Scan for the cell matching the given text and deliver its [x, y] coordinate at center. 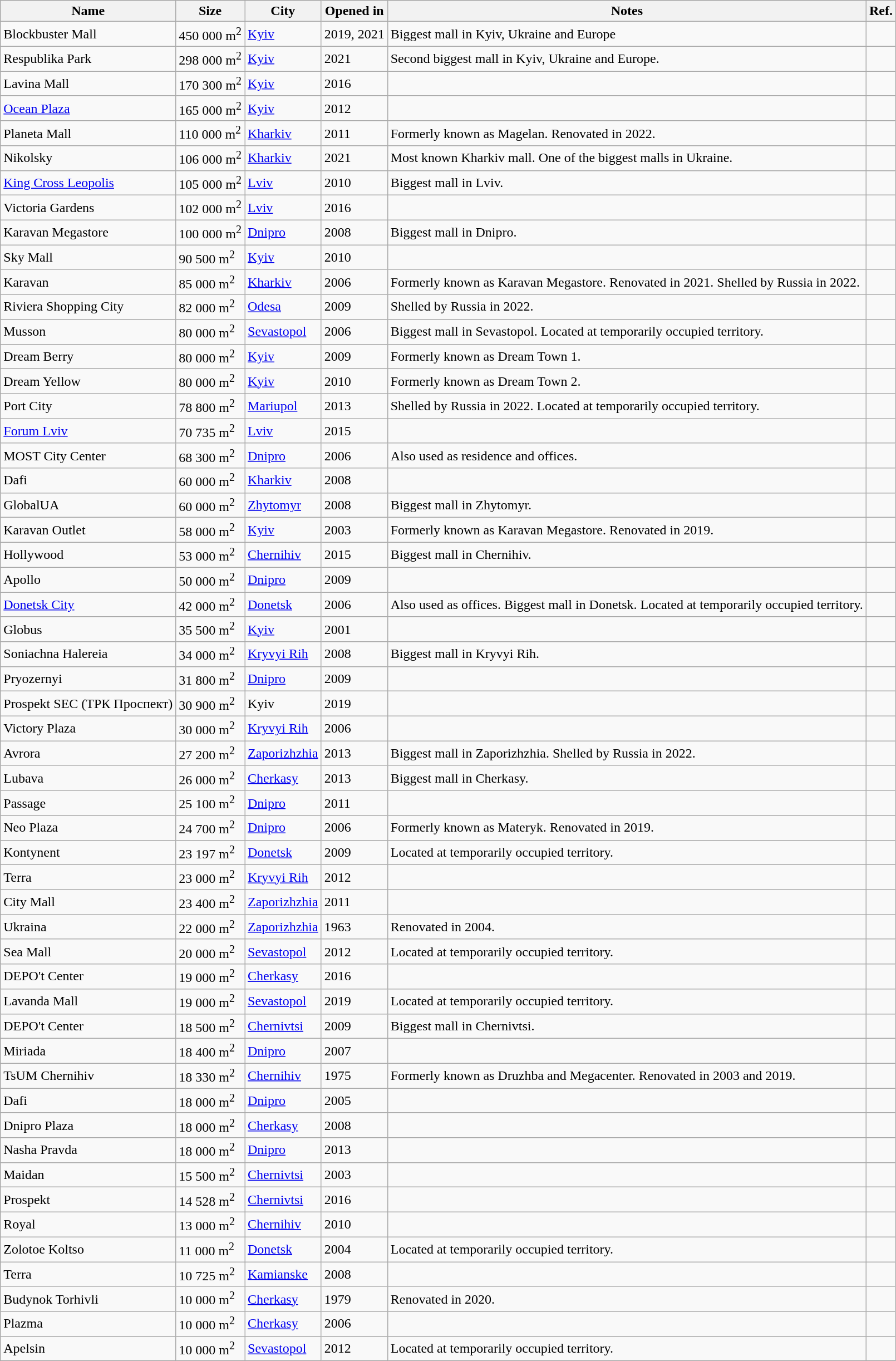
Biggest mall in Kyiv, Ukraine and Europe [627, 35]
Biggest mall in Dnipro. [627, 233]
Maidan [88, 1175]
Size [210, 11]
20 000 m2 [210, 952]
Biggest mall in Chernihiv. [627, 554]
23 400 m2 [210, 902]
25 100 m2 [210, 803]
30 900 m2 [210, 704]
Lubava [88, 778]
Sea Mall [88, 952]
78 800 m2 [210, 406]
82 000 m2 [210, 307]
Formerly known as Druzhba and Megacenter. Renovated in 2003 and 2019. [627, 1075]
18 400 m2 [210, 1051]
Karavan [88, 282]
18 500 m2 [210, 1026]
Blockbuster Mall [88, 35]
100 000 m2 [210, 233]
Avrora [88, 754]
Formerly known as Dream Town 2. [627, 382]
2019, 2021 [354, 35]
450 000 m2 [210, 35]
Lavanda Mall [88, 1001]
King Cross Leopolis [88, 183]
2005 [354, 1101]
31 800 m2 [210, 679]
Dream Berry [88, 356]
Hollywood [88, 554]
Shelled by Russia in 2022. Located at temporarily occupied territory. [627, 406]
70 735 m2 [210, 431]
Ocean Plaza [88, 108]
Also used as offices. Biggest mall in Donetsk. Located at temporarily occupied territory. [627, 605]
Planeta Mall [88, 134]
Zhytomyr [283, 505]
1963 [354, 927]
Ref. [880, 11]
City [283, 11]
Neo Plaza [88, 828]
30 000 m2 [210, 728]
Formerly known as Karavan Megastore. Renovated in 2021. Shelled by Russia in 2022. [627, 282]
Victory Plaza [88, 728]
Prospekt [88, 1200]
2004 [354, 1249]
Biggest mall in Zhytomyr. [627, 505]
Pryozernyi [88, 679]
Karavan Megastore [88, 233]
Renovated in 2020. [627, 1299]
Lavina Mall [88, 83]
2001 [354, 629]
Dnipro Plaza [88, 1126]
Passage [88, 803]
35 500 m2 [210, 629]
27 200 m2 [210, 754]
26 000 m2 [210, 778]
Formerly known as Karavan Megastore. Renovated in 2019. [627, 530]
24 700 m2 [210, 828]
Globus [88, 629]
Biggest mall in Zaporizhzhia. Shelled by Russia in 2022. [627, 754]
City Mall [88, 902]
Most known Kharkiv mall. One of the biggest malls in Ukraine. [627, 158]
102 000 m2 [210, 208]
Forum Lviv [88, 431]
90 500 m2 [210, 257]
Mariupol [283, 406]
Soniachna Halereia [88, 655]
50 000 m2 [210, 580]
Biggest mall in Cherkasy. [627, 778]
10 725 m2 [210, 1275]
14 528 m2 [210, 1200]
Plazma [88, 1324]
Miriada [88, 1051]
42 000 m2 [210, 605]
11 000 m2 [210, 1249]
Zolotoe Koltso [88, 1249]
Sky Mall [88, 257]
Apelsin [88, 1348]
Apollo [88, 580]
Biggest mall in Chernivtsi. [627, 1026]
Opened in [354, 11]
Name [88, 11]
298 000 m2 [210, 59]
Kontynent [88, 853]
1975 [354, 1075]
Respublika Park [88, 59]
15 500 m2 [210, 1175]
Prospekt SEC (ТРК Проспект) [88, 704]
85 000 m2 [210, 282]
Formerly known as Dream Town 1. [627, 356]
Odesa [283, 307]
Formerly known as Magelan. Renovated in 2022. [627, 134]
Port City [88, 406]
Royal [88, 1225]
23 000 m2 [210, 877]
58 000 m2 [210, 530]
Nikolsky [88, 158]
22 000 m2 [210, 927]
Also used as residence and offices. [627, 455]
Notes [627, 11]
Biggest mall in Lviv. [627, 183]
23 197 m2 [210, 853]
Biggest mall in Kryvyi Rih. [627, 655]
Biggest mall in Sevastopol. Located at temporarily occupied territory. [627, 332]
Formerly known as Materyk. Renovated in 2019. [627, 828]
1979 [354, 1299]
Kamianske [283, 1275]
106 000 m2 [210, 158]
Budynok Torhivli [88, 1299]
110 000 m2 [210, 134]
53 000 m2 [210, 554]
Renovated in 2004. [627, 927]
170 300 m2 [210, 83]
Second biggest mall in Kyiv, Ukraine and Europe. [627, 59]
68 300 m2 [210, 455]
165 000 m2 [210, 108]
GlobalUA [88, 505]
13 000 m2 [210, 1225]
105 000 m2 [210, 183]
Ukraina [88, 927]
MOST City Center [88, 455]
Karavan Outlet [88, 530]
TsUM Chernihiv [88, 1075]
Donetsk City [88, 605]
18 330 m2 [210, 1075]
34 000 m2 [210, 655]
Riviera Shopping City [88, 307]
Musson [88, 332]
Dream Yellow [88, 382]
Nasha Pravda [88, 1150]
Shelled by Russia in 2022. [627, 307]
2007 [354, 1051]
Victoria Gardens [88, 208]
